Find where the given text appears and provide that cell's center as (x, y) coordinate. 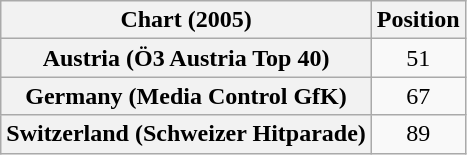
67 (418, 96)
Germany (Media Control GfK) (186, 96)
Switzerland (Schweizer Hitparade) (186, 134)
Austria (Ö3 Austria Top 40) (186, 58)
89 (418, 134)
Chart (2005) (186, 20)
Position (418, 20)
51 (418, 58)
